Return (X, Y) of the center of cell containing provided text 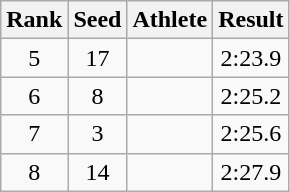
17 (98, 58)
Result (251, 20)
Seed (98, 20)
Rank (34, 20)
6 (34, 96)
2:23.9 (251, 58)
2:27.9 (251, 172)
Athlete (170, 20)
2:25.6 (251, 134)
3 (98, 134)
7 (34, 134)
2:25.2 (251, 96)
5 (34, 58)
14 (98, 172)
